Find where the given text appears and provide that cell's center as [X, Y] coordinate. 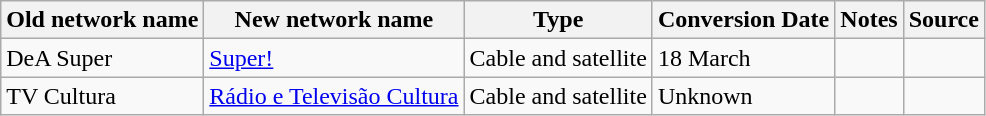
Notes [869, 20]
Conversion Date [743, 20]
18 March [743, 58]
DeA Super [102, 58]
Super! [334, 58]
Rádio e Televisão Cultura [334, 96]
New network name [334, 20]
TV Cultura [102, 96]
Type [558, 20]
Unknown [743, 96]
Old network name [102, 20]
Source [944, 20]
